Pinpoint the cell where the given text exists, returning its [X, Y] midpoint coordinate. 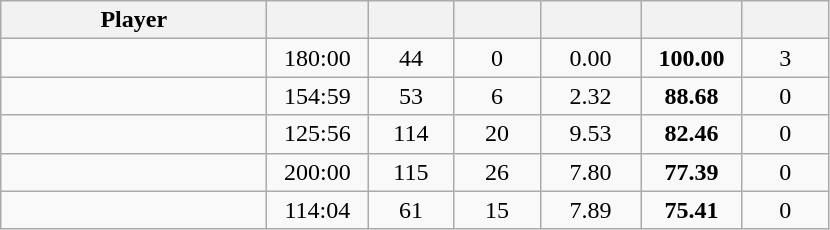
75.41 [692, 210]
77.39 [692, 172]
61 [411, 210]
44 [411, 58]
154:59 [318, 96]
82.46 [692, 134]
180:00 [318, 58]
114 [411, 134]
100.00 [692, 58]
7.89 [590, 210]
6 [497, 96]
2.32 [590, 96]
114:04 [318, 210]
115 [411, 172]
53 [411, 96]
200:00 [318, 172]
125:56 [318, 134]
7.80 [590, 172]
9.53 [590, 134]
26 [497, 172]
88.68 [692, 96]
0.00 [590, 58]
3 [785, 58]
15 [497, 210]
20 [497, 134]
Player [134, 20]
